Determine the (X, Y) coordinate at the center of the cell enclosing the given text.  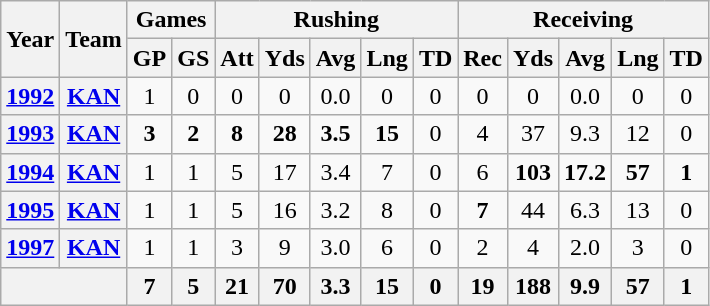
103 (532, 172)
Att (237, 58)
3.2 (336, 210)
9 (284, 248)
17.2 (586, 172)
70 (284, 286)
188 (532, 286)
1995 (30, 210)
GP (149, 58)
13 (638, 210)
3.3 (336, 286)
Year (30, 39)
Team (94, 39)
28 (284, 134)
Rec (483, 58)
16 (284, 210)
1997 (30, 248)
9.9 (586, 286)
Receiving (584, 20)
3.0 (336, 248)
Rushing (336, 20)
GS (194, 58)
21 (237, 286)
2.0 (586, 248)
12 (638, 134)
1992 (30, 96)
17 (284, 172)
3.5 (336, 134)
19 (483, 286)
37 (532, 134)
9.3 (586, 134)
6.3 (586, 210)
1994 (30, 172)
3.4 (336, 172)
Games (170, 20)
1993 (30, 134)
44 (532, 210)
